Return [x, y] of the center of cell containing provided text 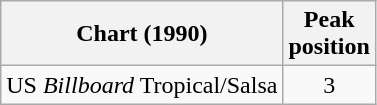
3 [329, 85]
Chart (1990) [142, 34]
Peakposition [329, 34]
US Billboard Tropical/Salsa [142, 85]
